Detect which cell encompasses the target text, then output its [x, y] center coordinate. 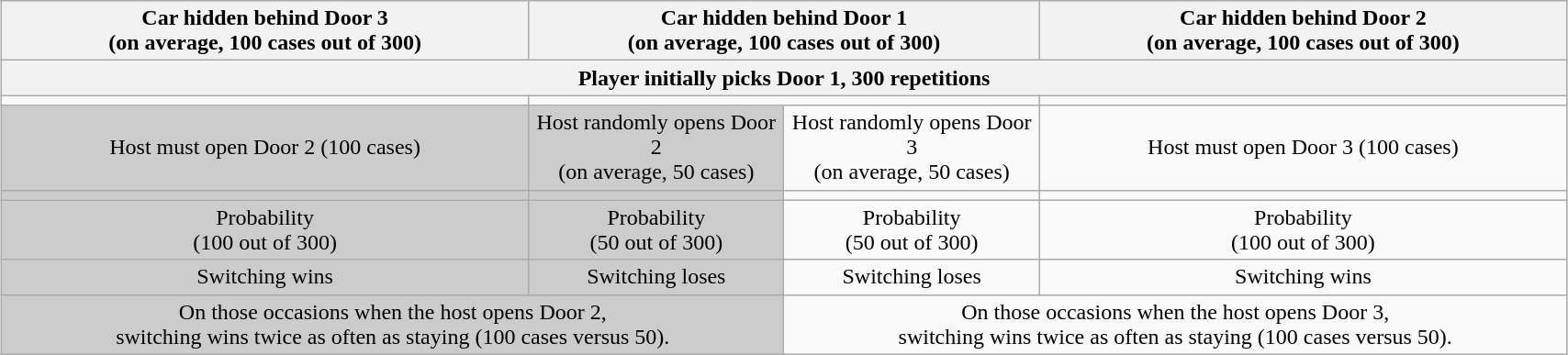
On those occasions when the host opens Door 3,switching wins twice as often as staying (100 cases versus 50). [1175, 325]
Host must open Door 3 (100 cases) [1303, 148]
Car hidden behind Door 3(on average, 100 cases out of 300) [265, 31]
Host randomly opens Door 3(on average, 50 cases) [912, 148]
Car hidden behind Door 2(on average, 100 cases out of 300) [1303, 31]
Car hidden behind Door 1(on average, 100 cases out of 300) [784, 31]
On those occasions when the host opens Door 2,switching wins twice as often as staying (100 cases versus 50). [393, 325]
Player initially picks Door 1, 300 repetitions [784, 78]
Host must open Door 2 (100 cases) [265, 148]
Host randomly opens Door 2(on average, 50 cases) [656, 148]
